Identify which cell holds the provided text, then report its [X, Y] central coordinate. 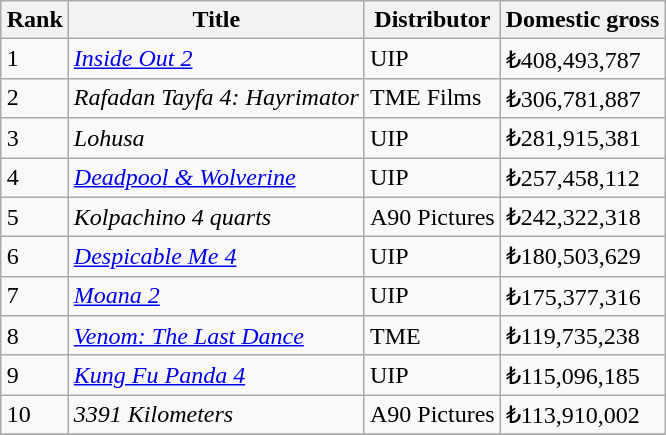
₺281,915,381 [582, 138]
TME Films [432, 98]
₺408,493,787 [582, 59]
1 [34, 59]
Despicable Me 4 [216, 257]
Distributor [432, 20]
Rank [34, 20]
₺119,735,238 [582, 336]
4 [34, 178]
Venom: The Last Dance [216, 336]
5 [34, 217]
8 [34, 336]
₺180,503,629 [582, 257]
₺115,096,185 [582, 375]
Lohusa [216, 138]
₺306,781,887 [582, 98]
2 [34, 98]
Inside Out 2 [216, 59]
7 [34, 296]
10 [34, 415]
₺242,322,318 [582, 217]
Kung Fu Panda 4 [216, 375]
Domestic gross [582, 20]
Deadpool & Wolverine [216, 178]
₺175,377,316 [582, 296]
Title [216, 20]
₺257,458,112 [582, 178]
Moana 2 [216, 296]
9 [34, 375]
TME [432, 336]
3391 Kilometers [216, 415]
₺113,910,002 [582, 415]
3 [34, 138]
Rafadan Tayfa 4: Hayrimator [216, 98]
6 [34, 257]
Kolpachino 4 quarts [216, 217]
